Return (x, y) of the center of cell containing provided text 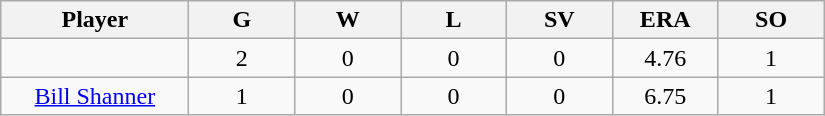
4.76 (665, 58)
SV (559, 20)
W (348, 20)
ERA (665, 20)
2 (242, 58)
Bill Shanner (95, 96)
G (242, 20)
6.75 (665, 96)
L (454, 20)
SO (771, 20)
Player (95, 20)
